Return the [x, y] coordinate for the center point of the cell that contains the specified text.  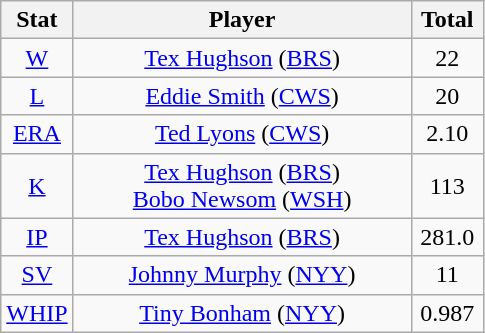
K [37, 186]
L [37, 96]
0.987 [447, 313]
11 [447, 275]
IP [37, 237]
Stat [37, 20]
WHIP [37, 313]
Tiny Bonham (NYY) [242, 313]
Tex Hughson (BRS)Bobo Newsom (WSH) [242, 186]
113 [447, 186]
20 [447, 96]
Johnny Murphy (NYY) [242, 275]
Player [242, 20]
W [37, 58]
ERA [37, 134]
2.10 [447, 134]
Eddie Smith (CWS) [242, 96]
SV [37, 275]
Total [447, 20]
Ted Lyons (CWS) [242, 134]
22 [447, 58]
281.0 [447, 237]
